Scan for the cell matching the given text and deliver its (x, y) coordinate at center. 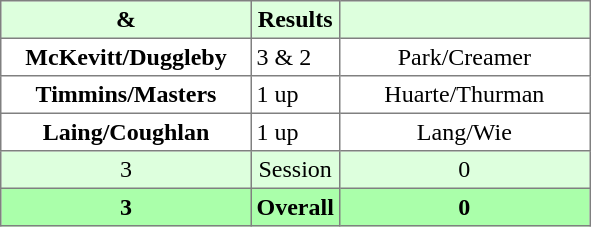
Timmins/Masters (126, 95)
Overall (295, 207)
Lang/Wie (464, 132)
Laing/Coughlan (126, 132)
3 & 2 (295, 57)
Park/Creamer (464, 57)
Results (295, 20)
Session (295, 170)
Huarte/Thurman (464, 95)
McKevitt/Duggleby (126, 57)
& (126, 20)
